Find where the given text appears and provide that cell's center as [x, y] coordinate. 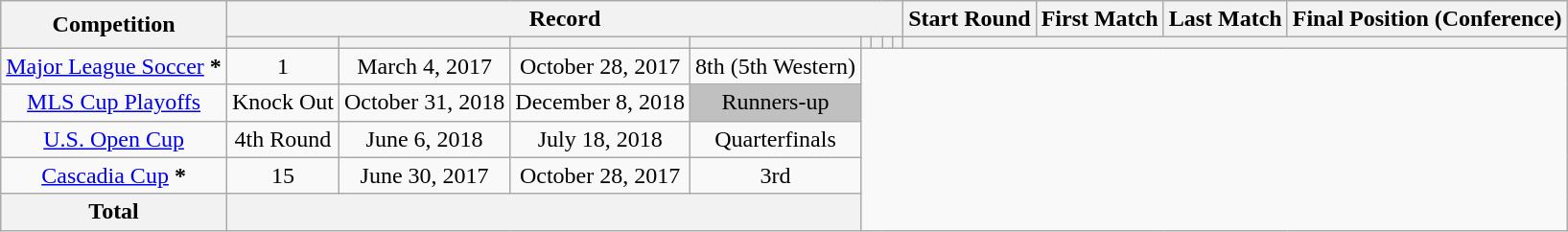
Final Position (Conference) [1427, 19]
MLS Cup Playoffs [114, 103]
Cascadia Cup * [114, 175]
Start Round [970, 19]
3rd [775, 175]
15 [282, 175]
Major League Soccer * [114, 66]
October 31, 2018 [424, 103]
March 4, 2017 [424, 66]
U.S. Open Cup [114, 139]
4th Round [282, 139]
July 18, 2018 [600, 139]
8th (5th Western) [775, 66]
Quarterfinals [775, 139]
Runners-up [775, 103]
First Match [1099, 19]
June 6, 2018 [424, 139]
Last Match [1226, 19]
1 [282, 66]
June 30, 2017 [424, 175]
Knock Out [282, 103]
December 8, 2018 [600, 103]
Competition [114, 25]
Record [564, 19]
Total [114, 212]
